Provide the (x, y) coordinate of the cell's center where the given text is located.  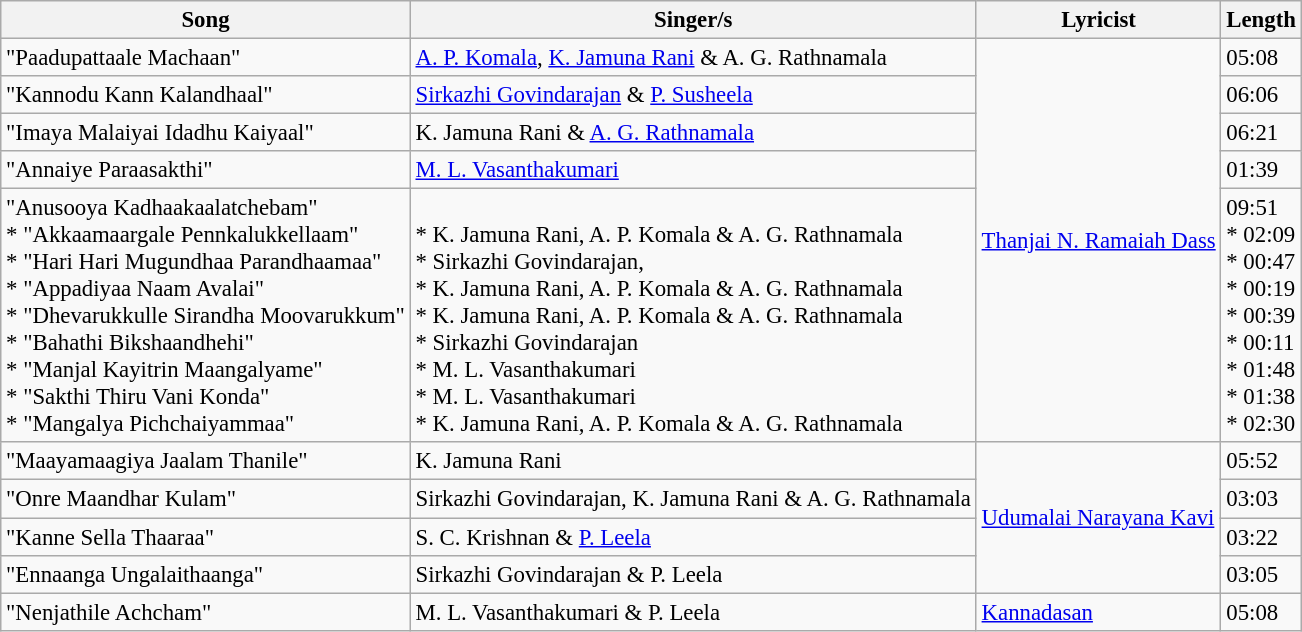
Sirkazhi Govindarajan, K. Jamuna Rani & A. G. Rathnamala (693, 499)
Length (1261, 20)
Thanjai N. Ramaiah Dass (1098, 241)
05:52 (1261, 461)
K. Jamuna Rani & A. G. Rathnamala (693, 133)
"Kannodu Kann Kalandhaal" (206, 95)
K. Jamuna Rani (693, 461)
A. P. Komala, K. Jamuna Rani & A. G. Rathnamala (693, 58)
03:03 (1261, 499)
"Maayamaagiya Jaalam Thanile" (206, 461)
06:21 (1261, 133)
Udumalai Narayana Kavi (1098, 517)
Song (206, 20)
"Nenjathile Achcham" (206, 612)
"Paadupattaale Machaan" (206, 58)
S. C. Krishnan & P. Leela (693, 537)
01:39 (1261, 170)
"Annaiye Paraasakthi" (206, 170)
"Ennaanga Ungalaithaanga" (206, 574)
M. L. Vasanthakumari (693, 170)
03:05 (1261, 574)
"Onre Maandhar Kulam" (206, 499)
03:22 (1261, 537)
Sirkazhi Govindarajan & P. Susheela (693, 95)
Singer/s (693, 20)
Kannadasan (1098, 612)
M. L. Vasanthakumari & P. Leela (693, 612)
Lyricist (1098, 20)
Sirkazhi Govindarajan & P. Leela (693, 574)
09:51* 02:09* 00:47* 00:19* 00:39* 00:11* 01:48* 01:38* 02:30 (1261, 316)
"Imaya Malaiyai Idadhu Kaiyaal" (206, 133)
"Kanne Sella Thaaraa" (206, 537)
06:06 (1261, 95)
